Output the [X, Y] coordinate of the center of the cell containing the given text.  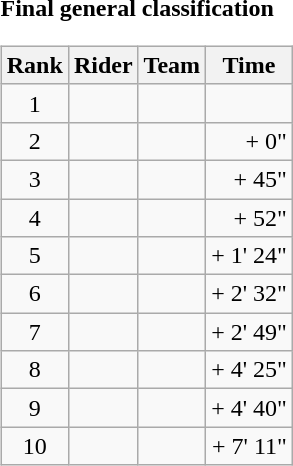
Rider [103, 65]
6 [34, 294]
+ 2' 49" [250, 332]
2 [34, 141]
Rank [34, 65]
4 [34, 217]
9 [34, 408]
+ 2' 32" [250, 294]
+ 7' 11" [250, 446]
+ 4' 40" [250, 408]
+ 0" [250, 141]
Team [172, 65]
3 [34, 179]
+ 45" [250, 179]
+ 52" [250, 217]
+ 1' 24" [250, 256]
7 [34, 332]
8 [34, 370]
Time [250, 65]
+ 4' 25" [250, 370]
1 [34, 103]
10 [34, 446]
5 [34, 256]
